Pinpoint the cell where the given text exists, returning its [x, y] midpoint coordinate. 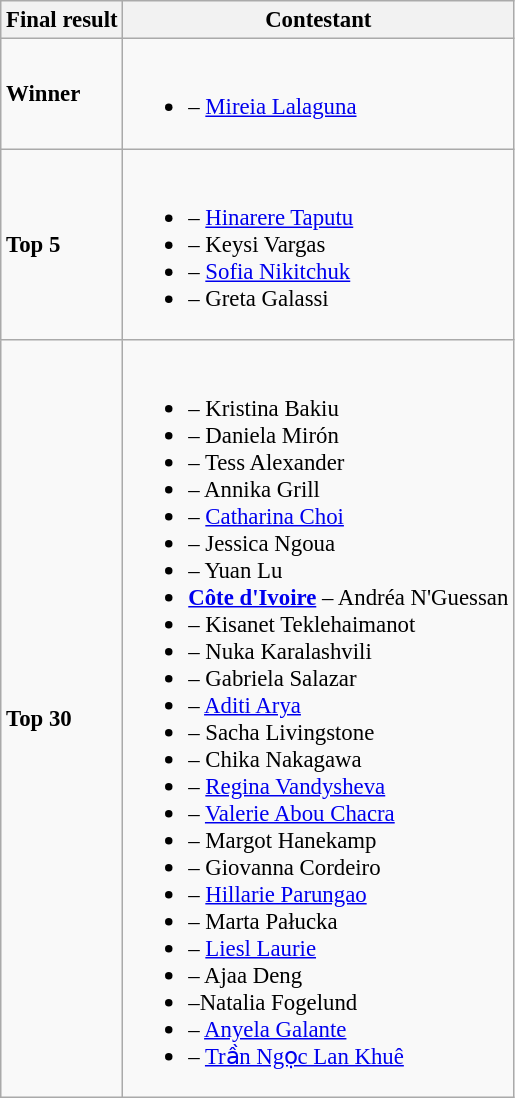
Top 5 [62, 244]
Contestant [318, 20]
Final result [62, 20]
Top 30 [62, 719]
– Mireia Lalaguna [318, 94]
Winner [62, 94]
– Hinarere Taputu – Keysi Vargas – Sofia Nikitchuk – Greta Galassi [318, 244]
